Return (x, y) of the center of cell containing provided text 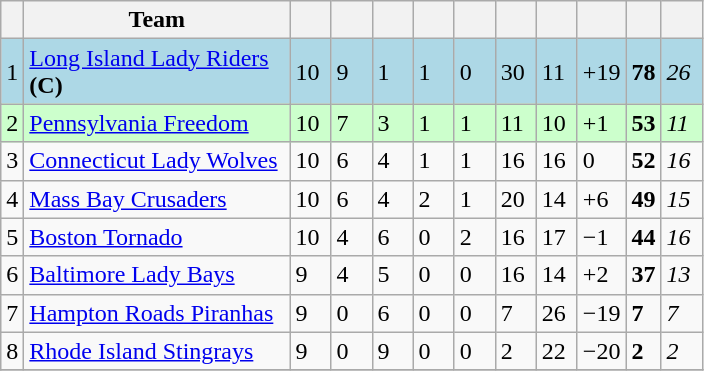
44 (644, 237)
Pennsylvania Freedom (157, 123)
Mass Bay Crusaders (157, 199)
13 (682, 275)
37 (644, 275)
+6 (602, 199)
Hampton Roads Piranhas (157, 313)
−1 (602, 237)
Rhode Island Stingrays (157, 351)
Team (157, 20)
+19 (602, 72)
52 (644, 161)
53 (644, 123)
49 (644, 199)
−19 (602, 313)
−20 (602, 351)
15 (682, 199)
78 (644, 72)
Connecticut Lady Wolves (157, 161)
Long Island Lady Riders (C) (157, 72)
30 (516, 72)
17 (556, 237)
+1 (602, 123)
22 (556, 351)
20 (516, 199)
Baltimore Lady Bays (157, 275)
8 (12, 351)
Boston Tornado (157, 237)
+2 (602, 275)
